Locate the cell with the specified text and output its [x, y] center coordinate. 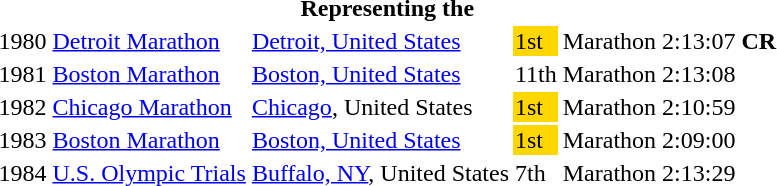
Detroit Marathon [149, 41]
Chicago, United States [380, 107]
11th [536, 74]
Detroit, United States [380, 41]
Chicago Marathon [149, 107]
